Search for the cell housing the specified text and yield its (X, Y) center coordinate. 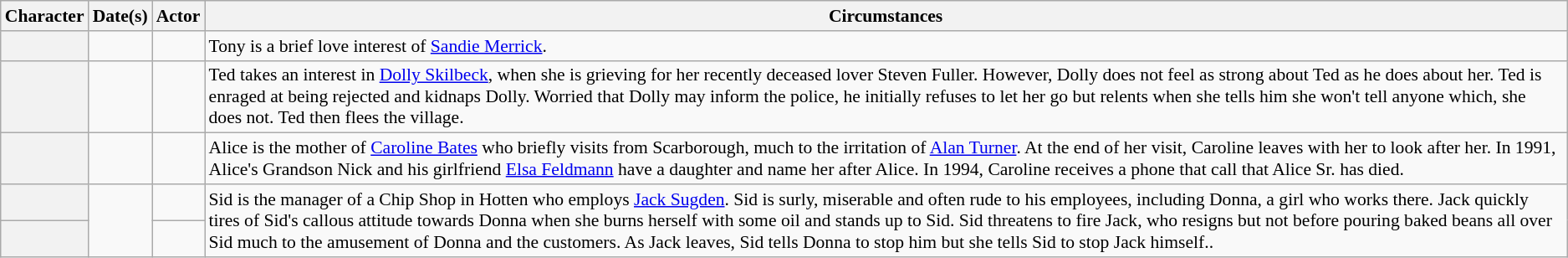
Date(s) (120, 16)
Tony is a brief love interest of Sandie Merrick. (885, 46)
Actor (179, 16)
Character (45, 16)
Circumstances (885, 16)
